Capture the cell that displays the provided text and extract its [x, y] central coordinate. 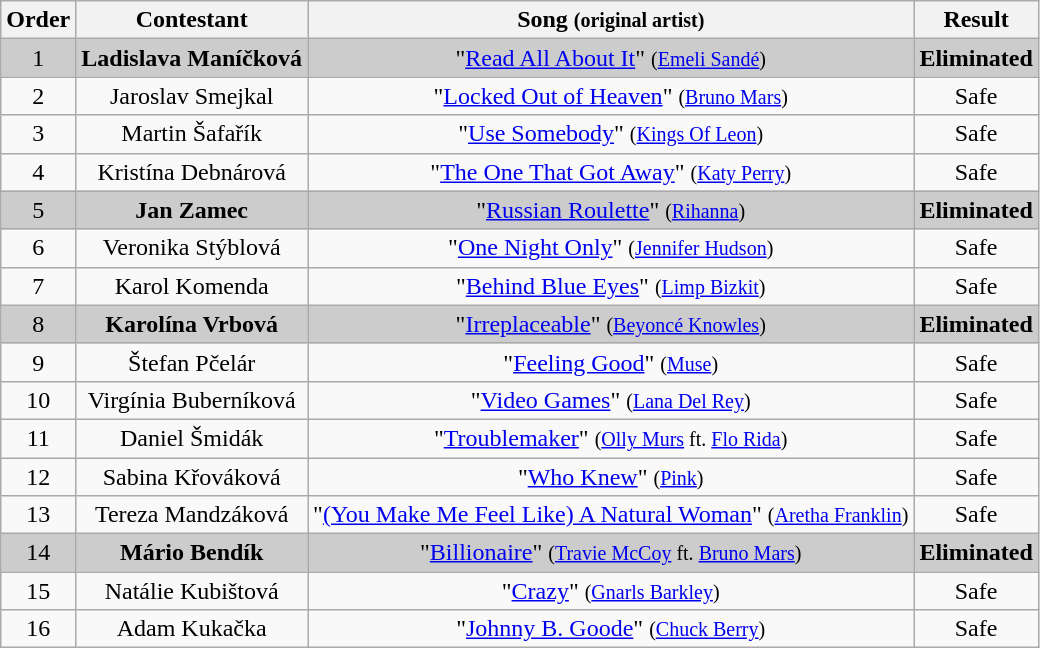
"Read All About It" (Emeli Sandé) [611, 58]
8 [38, 324]
12 [38, 477]
Sabina Křováková [192, 477]
1 [38, 58]
16 [38, 629]
Contestant [192, 20]
Natálie Kubištová [192, 591]
Order [38, 20]
Veronika Stýblová [192, 248]
"(You Make Me Feel Like) A Natural Woman" (Aretha Franklin) [611, 515]
Karolína Vrbová [192, 324]
"Billionaire" (Travie McCoy ft. Bruno Mars) [611, 553]
Adam Kukačka [192, 629]
"Who Knew" (Pink) [611, 477]
Štefan Pčelár [192, 362]
"Behind Blue Eyes" (Limp Bizkit) [611, 286]
"Crazy" (Gnarls Barkley) [611, 591]
"One Night Only" (Jennifer Hudson) [611, 248]
Karol Komenda [192, 286]
2 [38, 96]
Kristína Debnárová [192, 172]
11 [38, 438]
Daniel Šmidák [192, 438]
Jaroslav Smejkal [192, 96]
Song (original artist) [611, 20]
"Troublemaker" (Olly Murs ft. Flo Rida) [611, 438]
"Video Games" (Lana Del Rey) [611, 400]
9 [38, 362]
"Locked Out of Heaven" (Bruno Mars) [611, 96]
13 [38, 515]
Tereza Mandzáková [192, 515]
"Use Somebody" (Kings Of Leon) [611, 134]
"Feeling Good" (Muse) [611, 362]
4 [38, 172]
3 [38, 134]
6 [38, 248]
7 [38, 286]
"Irreplaceable" (Beyoncé Knowles) [611, 324]
10 [38, 400]
"Johnny B. Goode" (Chuck Berry) [611, 629]
Martin Šafařík [192, 134]
"Russian Roulette" (Rihanna) [611, 210]
Jan Zamec [192, 210]
14 [38, 553]
Ladislava Maníčková [192, 58]
15 [38, 591]
"The One That Got Away" (Katy Perry) [611, 172]
Result [976, 20]
Mário Bendík [192, 553]
5 [38, 210]
Virgínia Buberníková [192, 400]
